Find where the given text appears and provide that cell's center as [X, Y] coordinate. 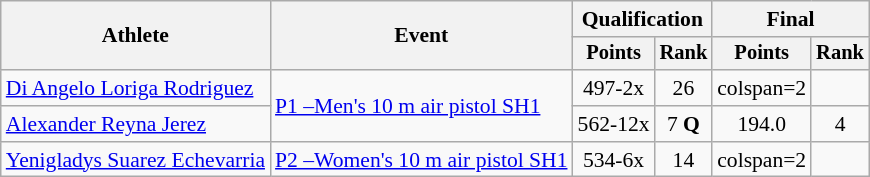
Event [422, 36]
7 Q [684, 124]
P1 –Men's 10 m air pistol SH1 [422, 106]
Athlete [136, 36]
Qualification [643, 19]
562-12x [614, 124]
Alexander Reyna Jerez [136, 124]
Di Angelo Loriga Rodriguez [136, 88]
colspan=2 [762, 88]
194.0 [762, 124]
Final [790, 19]
4 [840, 124]
26 [684, 88]
497-2x [614, 88]
